Search for the cell housing the specified text and yield its (x, y) center coordinate. 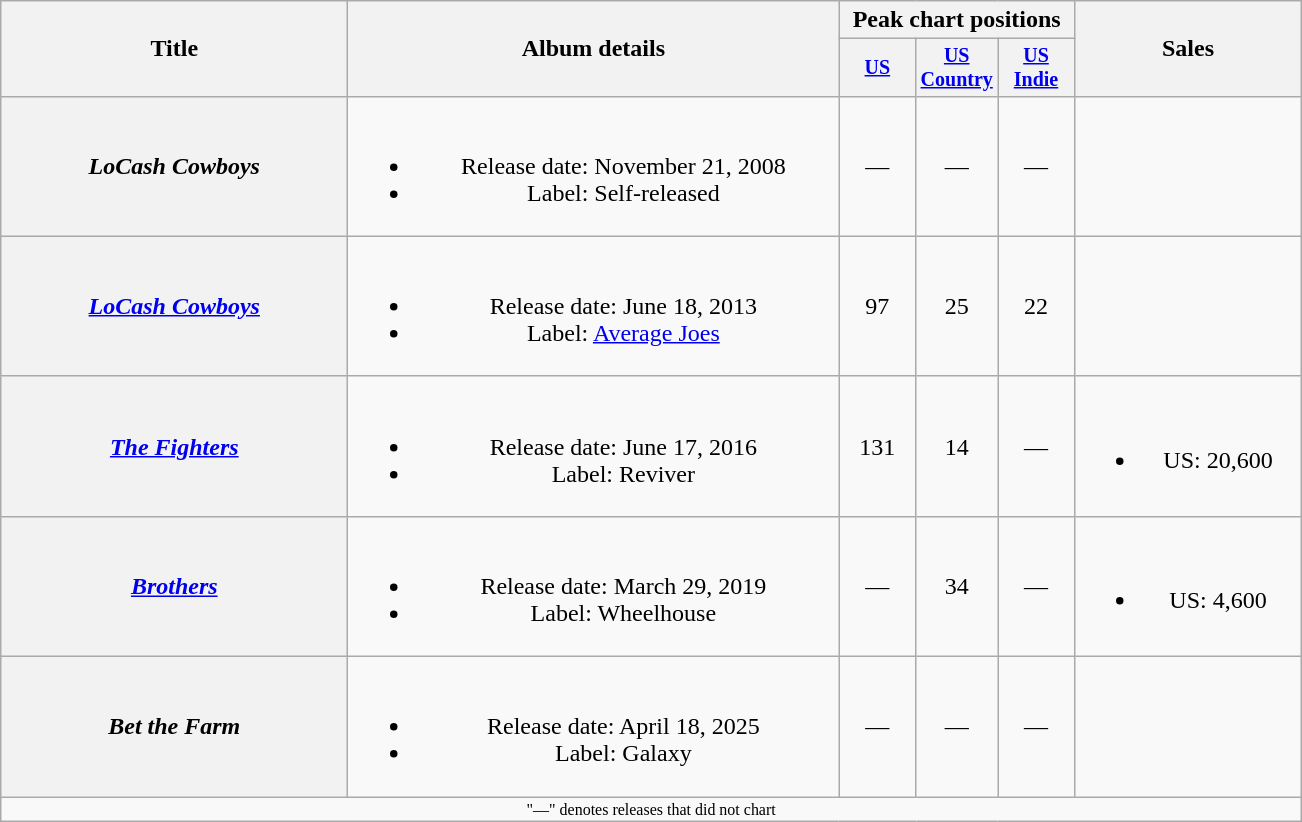
USIndie (1036, 68)
Peak chart positions (957, 20)
US Country (957, 68)
Release date: March 29, 2019Label: Wheelhouse (594, 586)
Album details (594, 49)
97 (878, 306)
131 (878, 446)
25 (957, 306)
22 (1036, 306)
34 (957, 586)
Release date: June 18, 2013Label: Average Joes (594, 306)
Bet the Farm (174, 727)
The Fighters (174, 446)
US: 20,600 (1188, 446)
Release date: April 18, 2025Label: Galaxy (594, 727)
US (878, 68)
Title (174, 49)
Sales (1188, 49)
Brothers (174, 586)
Release date: June 17, 2016Label: Reviver (594, 446)
Release date: November 21, 2008Label: Self-released (594, 166)
14 (957, 446)
US: 4,600 (1188, 586)
"—" denotes releases that did not chart (652, 809)
